Locate the cell with the specified text and output its [X, Y] center coordinate. 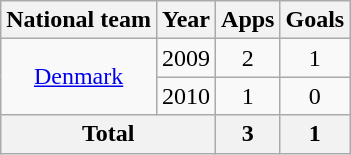
0 [315, 96]
2 [248, 58]
Year [186, 20]
2010 [186, 96]
Goals [315, 20]
Denmark [79, 77]
2009 [186, 58]
National team [79, 20]
Total [108, 134]
3 [248, 134]
Apps [248, 20]
